Identify which cell holds the provided text, then report its [x, y] central coordinate. 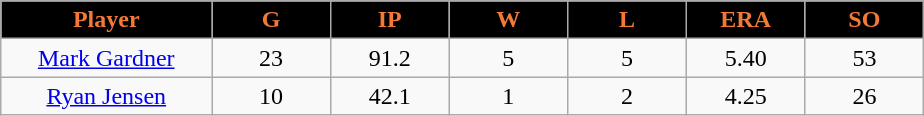
10 [272, 96]
2 [628, 96]
SO [864, 20]
91.2 [390, 58]
53 [864, 58]
Ryan Jensen [106, 96]
42.1 [390, 96]
ERA [746, 20]
G [272, 20]
4.25 [746, 96]
Player [106, 20]
Mark Gardner [106, 58]
23 [272, 58]
IP [390, 20]
W [508, 20]
5.40 [746, 58]
L [628, 20]
1 [508, 96]
26 [864, 96]
